For the text-containing cell, return its midpoint in (x, y) coordinate format. 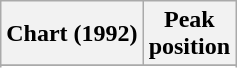
Peakposition (189, 34)
Chart (1992) (72, 34)
